Extract the (X, Y) coordinate from the center of the cell holding the provided text.  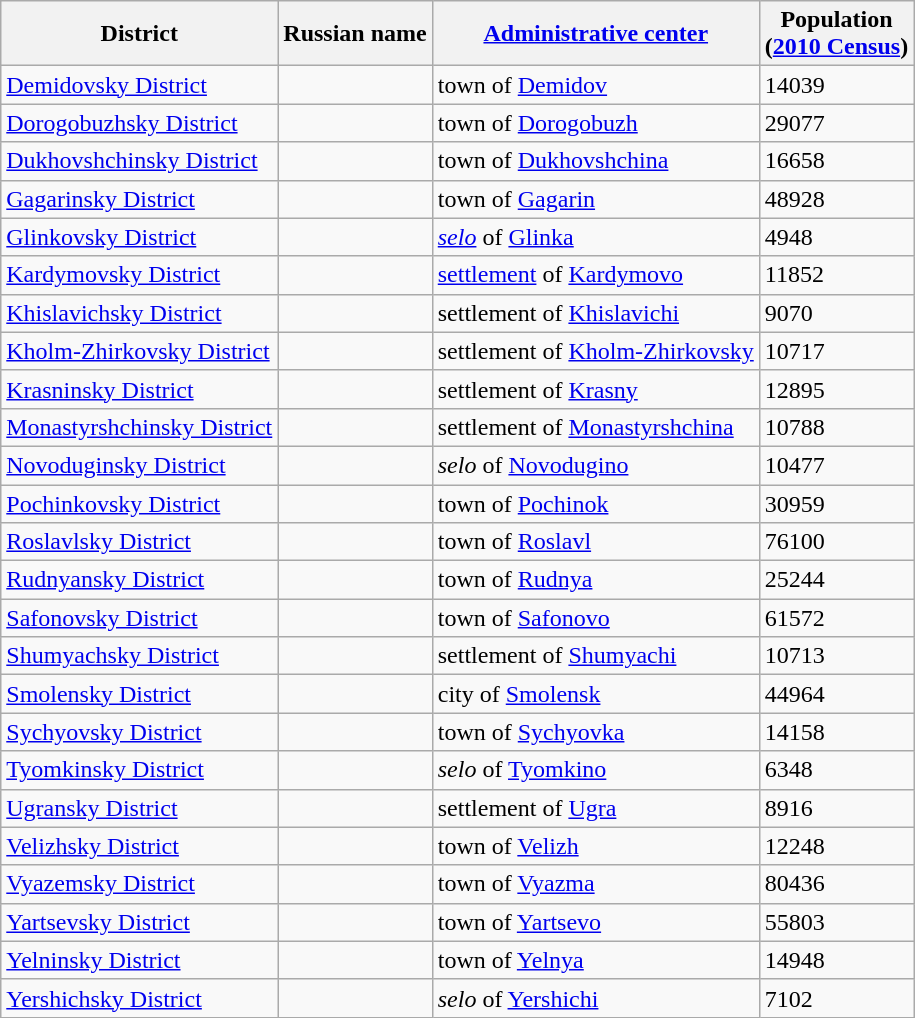
Krasninsky District (140, 389)
Demidovsky District (140, 85)
Ugransky District (140, 808)
Novoduginsky District (140, 465)
city of Smolensk (596, 694)
settlement of Kardymovo (596, 275)
settlement of Monastyrshchina (596, 427)
25244 (836, 580)
Yershichsky District (140, 998)
settlement of Ugra (596, 808)
Population(2010 Census) (836, 34)
Tyomkinsky District (140, 770)
4948 (836, 237)
Smolensky District (140, 694)
settlement of Krasny (596, 389)
District (140, 34)
town of Dorogobuzh (596, 123)
town of Roslavl (596, 542)
town of Dukhovshchina (596, 161)
6348 (836, 770)
Sychyovsky District (140, 732)
town of Demidov (596, 85)
61572 (836, 618)
town of Pochinok (596, 503)
11852 (836, 275)
44964 (836, 694)
town of Rudnya (596, 580)
town of Vyazma (596, 884)
town of Safonovo (596, 618)
town of Gagarin (596, 199)
55803 (836, 922)
Kholm-Zhirkovsky District (140, 351)
selo of Yershichi (596, 998)
48928 (836, 199)
14158 (836, 732)
10713 (836, 656)
town of Yartsevo (596, 922)
selo of Novodugino (596, 465)
settlement of Shumyachi (596, 656)
16658 (836, 161)
settlement of Kholm-Zhirkovsky (596, 351)
Shumyachsky District (140, 656)
12248 (836, 846)
7102 (836, 998)
Velizhsky District (140, 846)
Russian name (355, 34)
Khislavichsky District (140, 313)
Glinkovsky District (140, 237)
town of Velizh (596, 846)
14948 (836, 960)
Yelninsky District (140, 960)
Vyazemsky District (140, 884)
Monastyrshchinsky District (140, 427)
Rudnyansky District (140, 580)
80436 (836, 884)
town of Yelnya (596, 960)
10717 (836, 351)
Dukhovshchinsky District (140, 161)
selo of Tyomkino (596, 770)
29077 (836, 123)
12895 (836, 389)
selo of Glinka (596, 237)
Administrative center (596, 34)
76100 (836, 542)
Dorogobuzhsky District (140, 123)
town of Sychyovka (596, 732)
Kardymovsky District (140, 275)
10788 (836, 427)
settlement of Khislavichi (596, 313)
30959 (836, 503)
8916 (836, 808)
Safonovsky District (140, 618)
14039 (836, 85)
Gagarinsky District (140, 199)
10477 (836, 465)
Roslavlsky District (140, 542)
Yartsevsky District (140, 922)
Pochinkovsky District (140, 503)
9070 (836, 313)
